Pinpoint the cell where the given text exists, returning its (X, Y) midpoint coordinate. 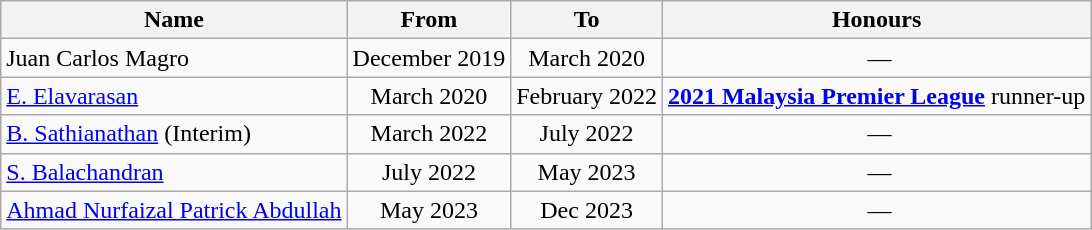
Ahmad Nurfaizal Patrick Abdullah (174, 210)
Juan Carlos Magro (174, 58)
December 2019 (429, 58)
Dec 2023 (587, 210)
B. Sathianathan (Interim) (174, 134)
March 2022 (429, 134)
Honours (876, 20)
To (587, 20)
S. Balachandran (174, 172)
Name (174, 20)
From (429, 20)
2021 Malaysia Premier League runner-up (876, 96)
February 2022 (587, 96)
E. Elavarasan (174, 96)
